For the text-containing cell, return its midpoint in (x, y) coordinate format. 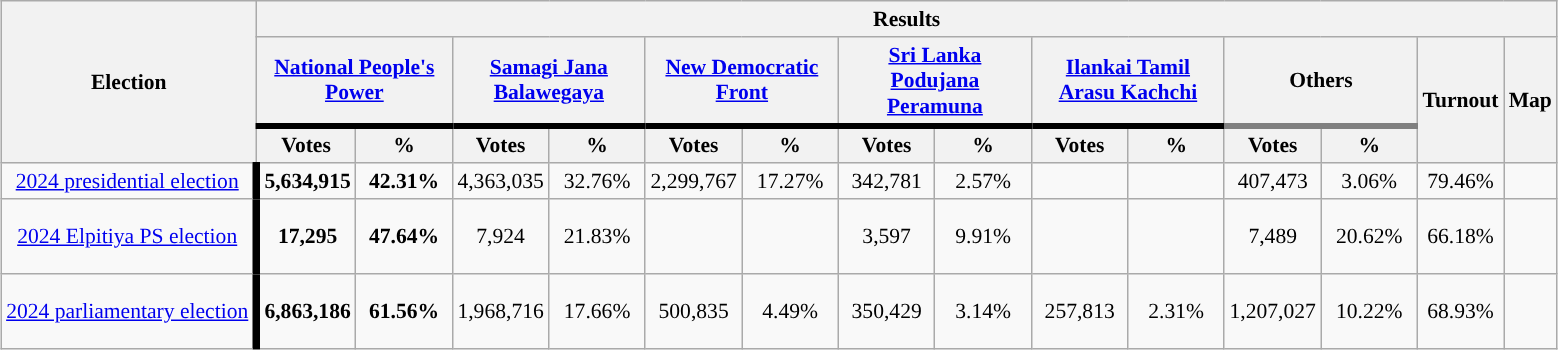
17.27% (790, 182)
2.57% (984, 182)
2.31% (1176, 312)
1,207,027 (1272, 312)
2024 parliamentary election (128, 312)
New Democratic Front (742, 82)
5,634,915 (306, 182)
257,813 (1080, 312)
Ilankai Tamil Arasu Kachchi (1128, 82)
1,968,716 (500, 312)
17,295 (306, 236)
2,299,767 (694, 182)
350,429 (886, 312)
407,473 (1272, 182)
47.64% (404, 236)
6,863,186 (306, 312)
Samagi Jana Balawegaya (548, 82)
79.46% (1460, 182)
66.18% (1460, 236)
10.22% (1370, 312)
2024 presidential election (128, 182)
Turnout (1460, 100)
Election (128, 82)
42.31% (404, 182)
7,924 (500, 236)
20.62% (1370, 236)
9.91% (984, 236)
3.14% (984, 312)
500,835 (694, 312)
17.66% (598, 312)
4,363,035 (500, 182)
3.06% (1370, 182)
7,489 (1272, 236)
342,781 (886, 182)
3,597 (886, 236)
Sri Lanka Podujana Peramuna (934, 82)
21.83% (598, 236)
Results (906, 19)
68.93% (1460, 312)
32.76% (598, 182)
National People's Power (354, 82)
4.49% (790, 312)
2024 Elpitiya PS election (128, 236)
61.56% (404, 312)
Others (1320, 82)
Map (1530, 100)
